Detect which cell encompasses the target text, then output its (x, y) center coordinate. 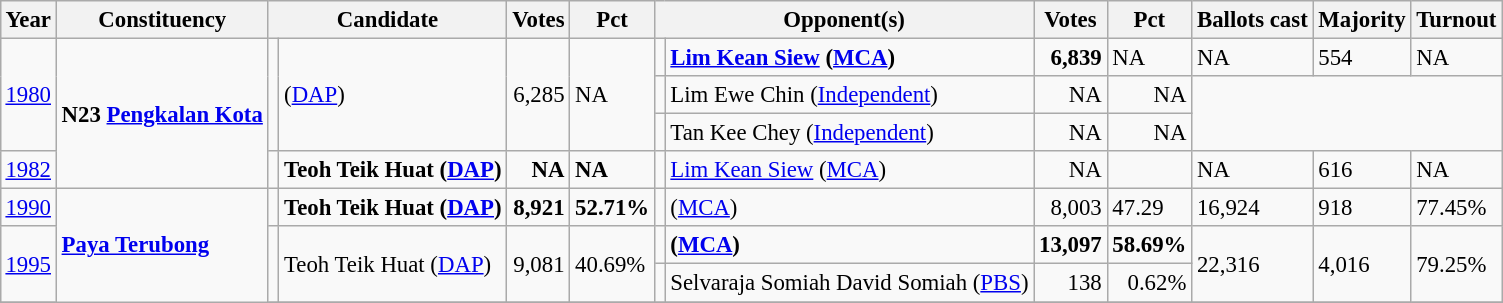
1990 (28, 208)
Constituency (162, 20)
8,921 (538, 208)
(DAP) (393, 94)
22,316 (1252, 264)
9,081 (538, 264)
N23 Pengkalan Kota (162, 113)
1980 (28, 94)
8,003 (1070, 208)
6,285 (538, 94)
Turnout (1456, 20)
1982 (28, 170)
6,839 (1070, 57)
77.45% (1456, 208)
Year (28, 20)
16,924 (1252, 208)
13,097 (1070, 245)
52.71% (612, 208)
40.69% (612, 264)
79.25% (1456, 264)
Candidate (388, 20)
Lim Ewe Chin (Independent) (850, 95)
138 (1070, 283)
616 (1362, 170)
Majority (1362, 20)
47.29 (1150, 208)
4,016 (1362, 264)
554 (1362, 57)
Opponent(s) (844, 20)
918 (1362, 208)
Paya Terubong (162, 246)
Selvaraja Somiah David Somiah (PBS) (850, 283)
Tan Kee Chey (Independent) (850, 133)
0.62% (1150, 283)
58.69% (1150, 245)
Ballots cast (1252, 20)
1995 (28, 264)
